Scan for the cell matching the given text and deliver its [X, Y] coordinate at center. 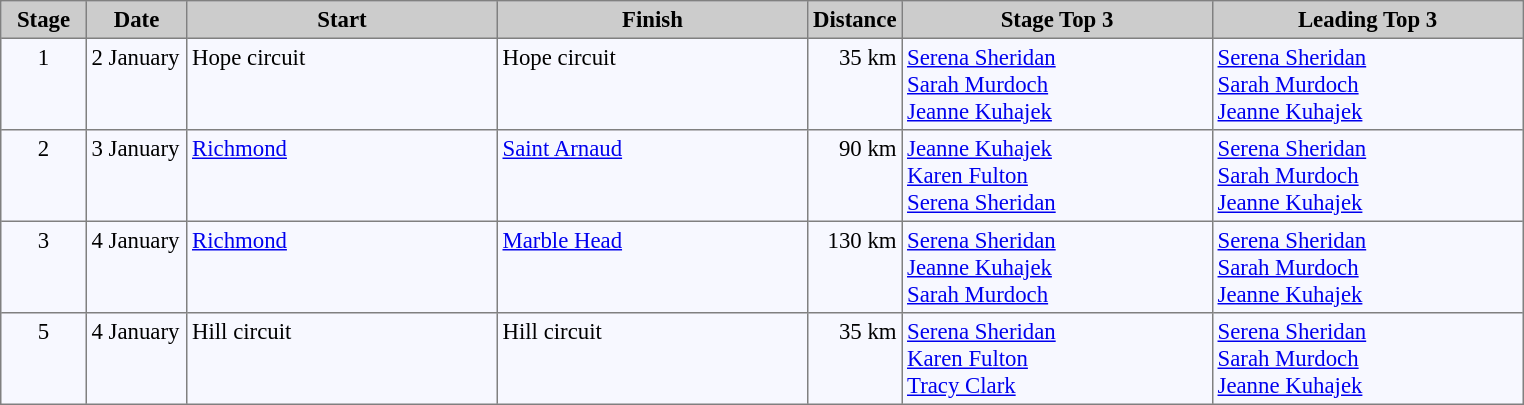
5 [44, 359]
Saint Arnaud [652, 176]
Finish [652, 20]
Leading Top 3 [1367, 20]
90 km [855, 176]
Stage [44, 20]
Start [342, 20]
Jeanne Kuhajek Karen Fulton Serena Sheridan [1057, 176]
Serena Sheridan Karen Fulton Tracy Clark [1057, 359]
Distance [855, 20]
Serena Sheridan Jeanne Kuhajek Sarah Murdoch [1057, 267]
2 January [136, 84]
Marble Head [652, 267]
Date [136, 20]
1 [44, 84]
130 km [855, 267]
3 [44, 267]
Stage Top 3 [1057, 20]
2 [44, 176]
3 January [136, 176]
